Return [X, Y] of the center of cell containing provided text 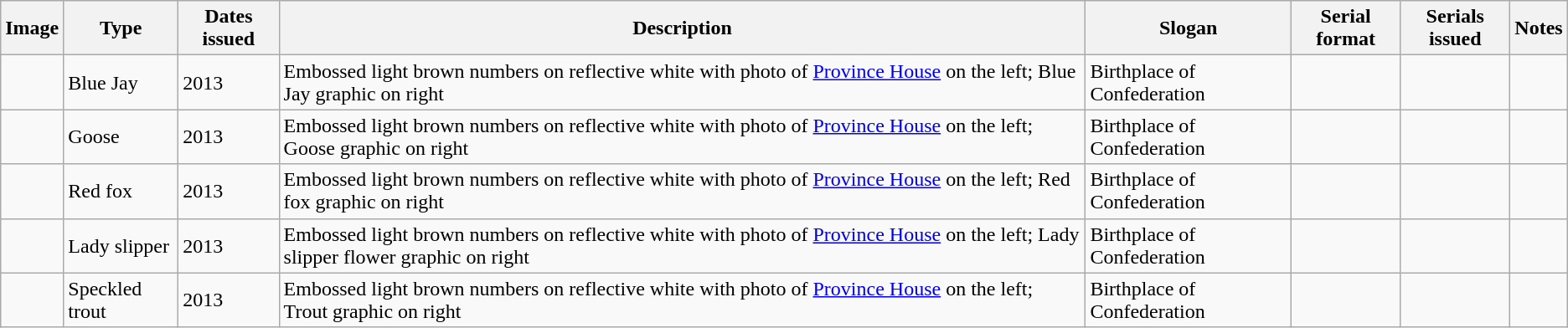
Blue Jay [121, 82]
Image [32, 28]
Red fox [121, 191]
Notes [1539, 28]
Embossed light brown numbers on reflective white with photo of Province House on the left; Lady slipper flower graphic on right [682, 246]
Description [682, 28]
Serials issued [1456, 28]
Slogan [1189, 28]
Dates issued [229, 28]
Lady slipper [121, 246]
Speckled trout [121, 300]
Type [121, 28]
Goose [121, 137]
Embossed light brown numbers on reflective white with photo of Province House on the left; Goose graphic on right [682, 137]
Serial format [1345, 28]
Embossed light brown numbers on reflective white with photo of Province House on the left; Red fox graphic on right [682, 191]
Embossed light brown numbers on reflective white with photo of Province House on the left; Blue Jay graphic on right [682, 82]
Embossed light brown numbers on reflective white with photo of Province House on the left; Trout graphic on right [682, 300]
